Output the (x, y) coordinate of the center of the cell containing the given text.  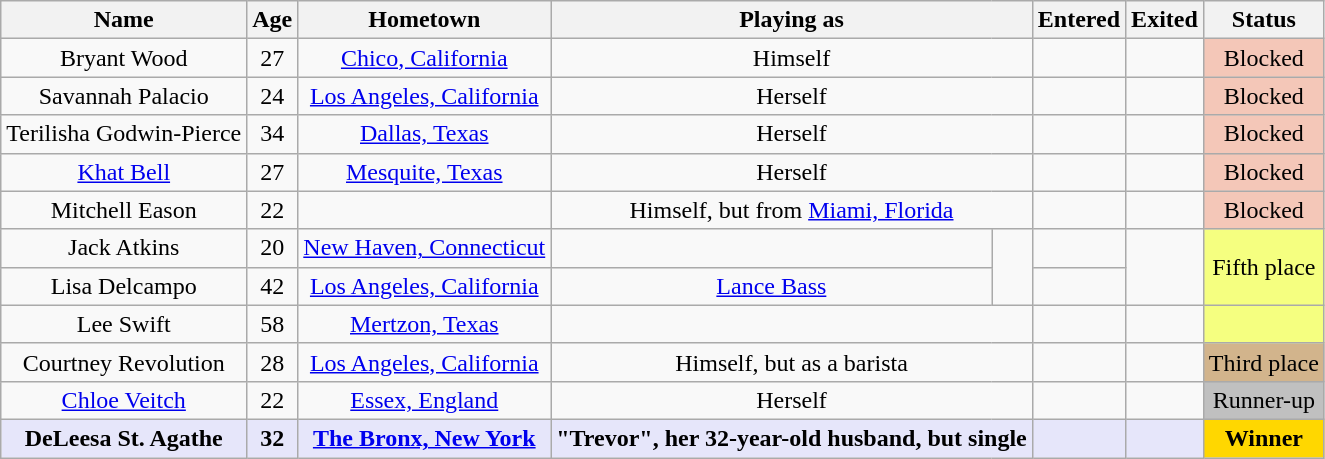
Entered (1078, 20)
Age (272, 20)
42 (272, 286)
Hometown (424, 20)
Mitchell Eason (124, 210)
DeLeesa St. Agathe (124, 438)
Lisa Delcampo (124, 286)
34 (272, 134)
Bryant Wood (124, 58)
Fifth place (1264, 267)
Lee Swift (124, 324)
28 (272, 362)
20 (272, 248)
Mesquite, Texas (424, 172)
Himself, but as a barista (792, 362)
Savannah Palacio (124, 96)
Dallas, Texas (424, 134)
24 (272, 96)
Essex, England (424, 400)
Chico, California (424, 58)
"Trevor", her 32-year-old husband, but single (792, 438)
Status (1264, 20)
Himself, but from Miami, Florida (792, 210)
Courtney Revolution (124, 362)
Jack Atkins (124, 248)
Winner (1264, 438)
New Haven, Connecticut (424, 248)
Runner-up (1264, 400)
32 (272, 438)
Himself (792, 58)
Playing as (792, 20)
Khat Bell (124, 172)
Lance Bass (772, 286)
Mertzon, Texas (424, 324)
58 (272, 324)
Third place (1264, 362)
Name (124, 20)
Chloe Veitch (124, 400)
Exited (1165, 20)
Terilisha Godwin-Pierce (124, 134)
The Bronx, New York (424, 438)
